For the text-containing cell, return its midpoint in (X, Y) coordinate format. 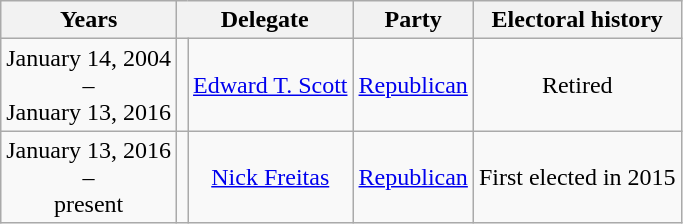
January 13, 2016–present (89, 177)
Retired (577, 85)
Electoral history (577, 20)
Years (89, 20)
Party (413, 20)
Nick Freitas (270, 177)
January 14, 2004–January 13, 2016 (89, 85)
Edward T. Scott (270, 85)
First elected in 2015 (577, 177)
Delegate (264, 20)
